From the cell containing the given text, extract its center point as (x, y) coordinate. 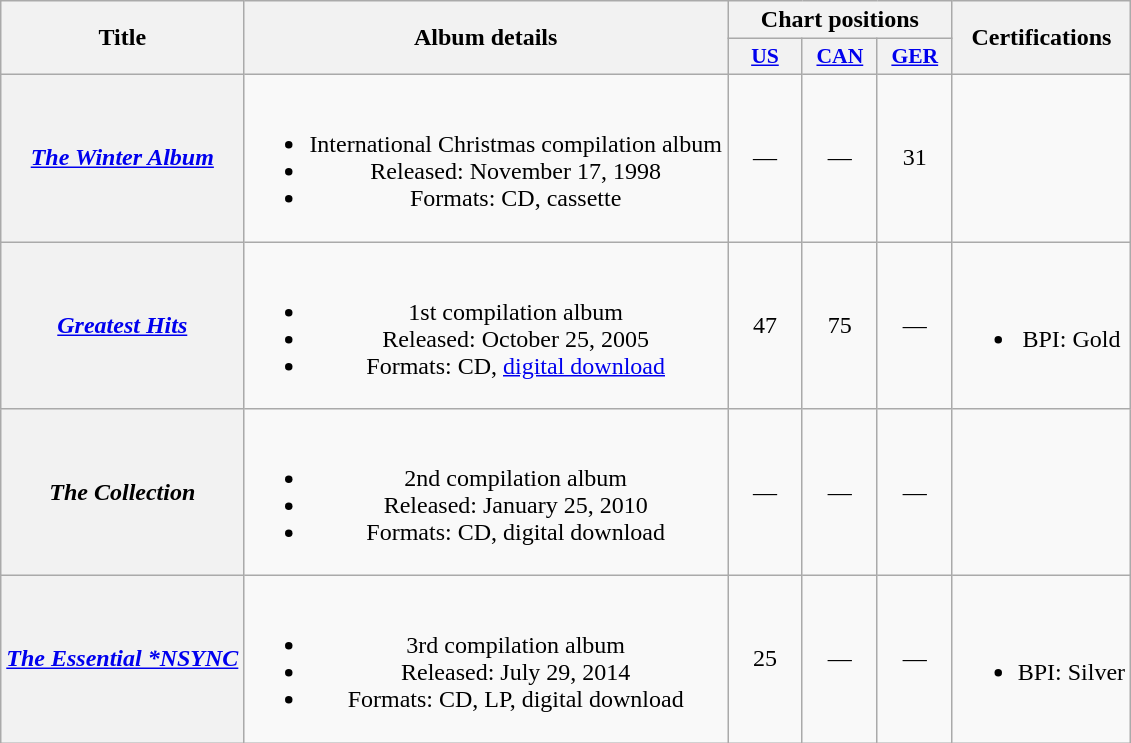
31 (914, 158)
Title (122, 38)
Greatest Hits (122, 326)
The Winter Album (122, 158)
Album details (486, 38)
BPI: Silver (1041, 660)
The Essential *NSYNC (122, 660)
International Christmas compilation albumReleased: November 17, 1998Formats: CD, cassette (486, 158)
BPI: Gold (1041, 326)
2nd compilation albumReleased: January 25, 2010Formats: CD, digital download (486, 492)
47 (766, 326)
Chart positions (840, 20)
3rd compilation albumReleased: July 29, 2014Formats: CD, LP, digital download (486, 660)
25 (766, 660)
The Collection (122, 492)
US (766, 57)
GER (914, 57)
75 (840, 326)
CAN (840, 57)
Certifications (1041, 38)
1st compilation albumReleased: October 25, 2005Formats: CD, digital download (486, 326)
